Identify which cell holds the provided text, then report its (x, y) central coordinate. 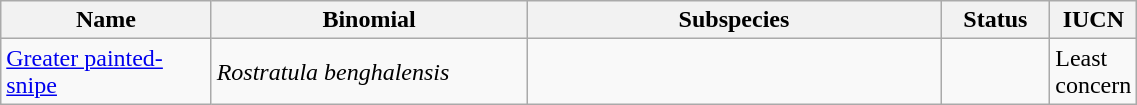
Subspecies (734, 20)
IUCN (1094, 20)
Rostratula benghalensis (369, 72)
Name (106, 20)
Binomial (369, 20)
Least concern (1094, 72)
Greater painted-snipe (106, 72)
Status (996, 20)
